Determine the (X, Y) coordinate at the center of the cell enclosing the given text.  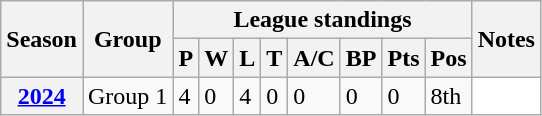
Group (127, 39)
P (186, 58)
Season (42, 39)
T (274, 58)
8th (448, 96)
BP (361, 58)
Notes (506, 39)
Pts (404, 58)
L (248, 58)
Pos (448, 58)
2024 (42, 96)
W (216, 58)
Group 1 (127, 96)
League standings (322, 20)
A/C (314, 58)
